Search for the cell housing the specified text and yield its [X, Y] center coordinate. 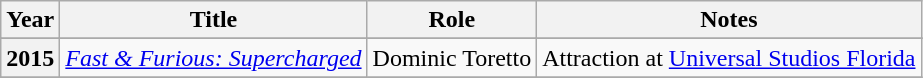
2015 [30, 58]
Fast & Furious: Supercharged [214, 58]
Title [214, 20]
Role [452, 20]
Dominic Toretto [452, 58]
Attraction at Universal Studios Florida [729, 58]
Year [30, 20]
Notes [729, 20]
